From the cell containing the given text, extract its center point as [x, y] coordinate. 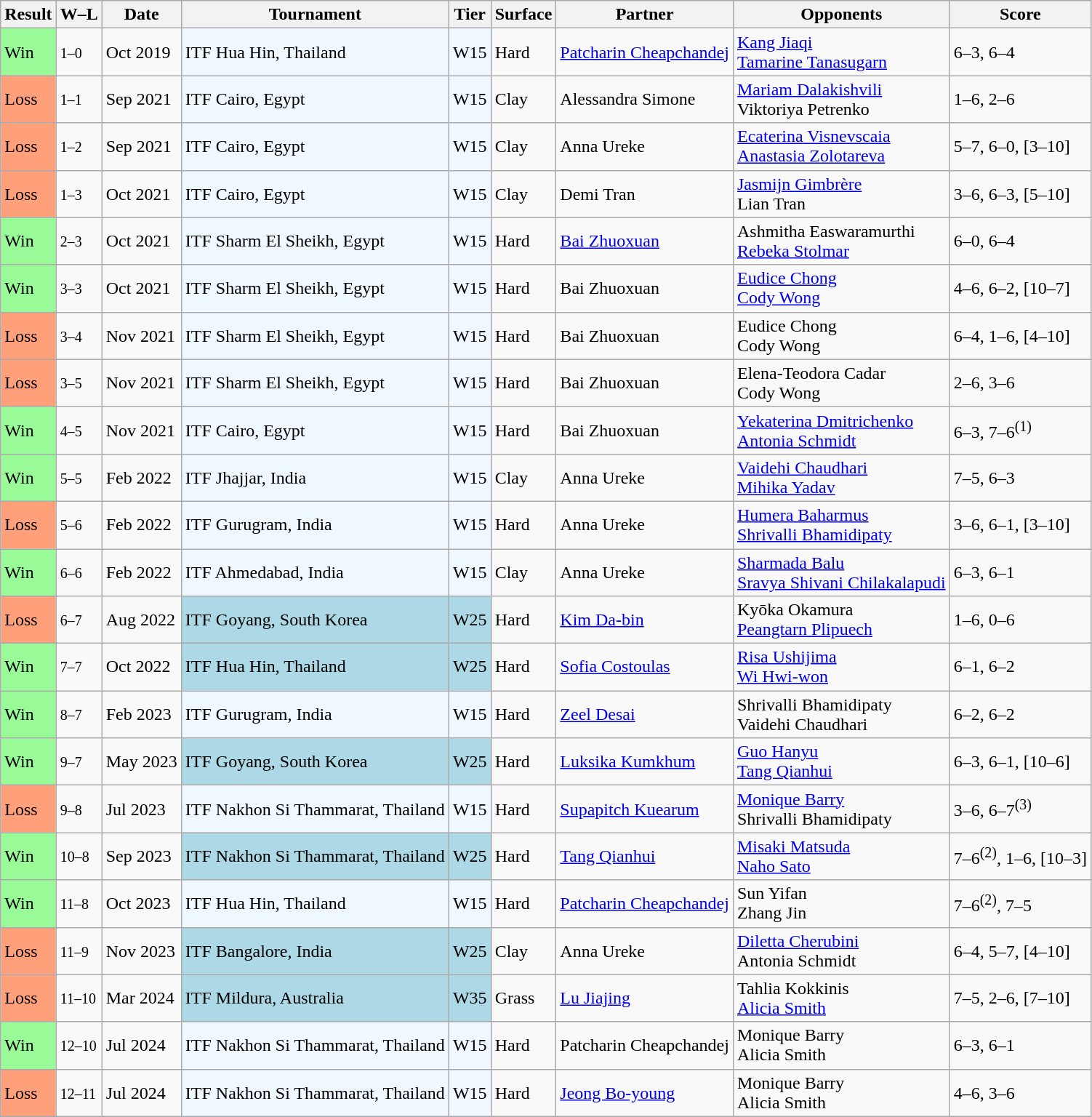
7–6(2), 1–6, [10–3] [1020, 857]
11–9 [79, 951]
6–6 [79, 572]
2–6, 3–6 [1020, 383]
1–0 [79, 52]
Humera Baharmus Shrivalli Bhamidipaty [841, 525]
Risa Ushijima Wi Hwi-won [841, 668]
Yekaterina Dmitrichenko Antonia Schmidt [841, 431]
6–3, 6–1, [10–6] [1020, 762]
ITF Bangalore, India [315, 951]
6–2, 6–2 [1020, 714]
Mar 2024 [141, 998]
Aug 2022 [141, 620]
Ashmitha Easwaramurthi Rebeka Stolmar [841, 241]
12–10 [79, 1046]
6–7 [79, 620]
Alessandra Simone [645, 99]
1–6, 0–6 [1020, 620]
5–5 [79, 477]
Jeong Bo-young [645, 1092]
Tang Qianhui [645, 857]
8–7 [79, 714]
Oct 2022 [141, 668]
ITF Mildura, Australia [315, 998]
W35 [470, 998]
Ecaterina Visnevscaia Anastasia Zolotareva [841, 147]
Nov 2023 [141, 951]
6–3, 7–6(1) [1020, 431]
Kyōka Okamura Peangtarn Plipuech [841, 620]
12–11 [79, 1092]
Sep 2023 [141, 857]
Tournament [315, 15]
Sofia Costoulas [645, 668]
7–6(2), 7–5 [1020, 903]
Partner [645, 15]
7–7 [79, 668]
May 2023 [141, 762]
Kim Da-bin [645, 620]
ITF Jhajjar, India [315, 477]
3–6, 6–1, [3–10] [1020, 525]
1–3 [79, 193]
6–1, 6–2 [1020, 668]
Guo Hanyu Tang Qianhui [841, 762]
Tahlia Kokkinis Alicia Smith [841, 998]
6–4, 1–6, [4–10] [1020, 336]
3–4 [79, 336]
4–5 [79, 431]
4–6, 6–2, [10–7] [1020, 288]
Jul 2023 [141, 809]
3–6, 6–3, [5–10] [1020, 193]
Opponents [841, 15]
Supapitch Kuearum [645, 809]
10–8 [79, 857]
11–10 [79, 998]
6–3, 6–4 [1020, 52]
W–L [79, 15]
9–8 [79, 809]
Elena-Teodora Cadar Cody Wong [841, 383]
Result [28, 15]
Oct 2023 [141, 903]
ITF Ahmedabad, India [315, 572]
Oct 2019 [141, 52]
Jasmijn Gimbrère Lian Tran [841, 193]
Surface [523, 15]
9–7 [79, 762]
Vaidehi Chaudhari Mihika Yadav [841, 477]
Monique Barry Shrivalli Bhamidipaty [841, 809]
Kang Jiaqi Tamarine Tanasugarn [841, 52]
Feb 2023 [141, 714]
11–8 [79, 903]
Misaki Matsuda Naho Sato [841, 857]
Lu Jiajing [645, 998]
Zeel Desai [645, 714]
Luksika Kumkhum [645, 762]
6–4, 5–7, [4–10] [1020, 951]
Sharmada Balu Sravya Shivani Chilakalapudi [841, 572]
Shrivalli Bhamidipaty Vaidehi Chaudhari [841, 714]
1–6, 2–6 [1020, 99]
5–6 [79, 525]
2–3 [79, 241]
Date [141, 15]
Demi Tran [645, 193]
Mariam Dalakishvili Viktoriya Petrenko [841, 99]
3–5 [79, 383]
1–1 [79, 99]
Diletta Cherubini Antonia Schmidt [841, 951]
Sun Yifan Zhang Jin [841, 903]
7–5, 6–3 [1020, 477]
3–6, 6–7(3) [1020, 809]
Grass [523, 998]
7–5, 2–6, [7–10] [1020, 998]
Score [1020, 15]
Tier [470, 15]
1–2 [79, 147]
3–3 [79, 288]
5–7, 6–0, [3–10] [1020, 147]
4–6, 3–6 [1020, 1092]
6–0, 6–4 [1020, 241]
